Find where the given text appears and provide that cell's center as [x, y] coordinate. 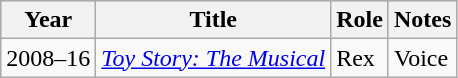
Title [214, 20]
Toy Story: The Musical [214, 58]
Voice [422, 58]
Notes [422, 20]
2008–16 [48, 58]
Role [360, 20]
Rex [360, 58]
Year [48, 20]
